Search for the cell housing the specified text and yield its [x, y] center coordinate. 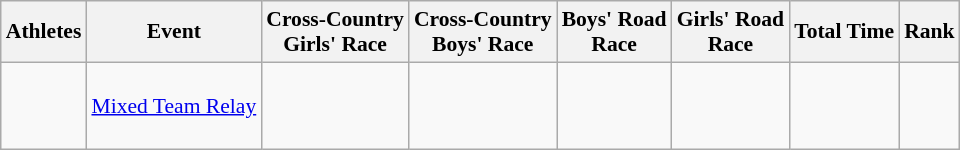
Cross-CountryBoys' Race [483, 32]
Total Time [844, 32]
Rank [930, 32]
Cross-CountryGirls' Race [335, 32]
Girls' RoadRace [730, 32]
Event [174, 32]
Boys' RoadRace [614, 32]
Athletes [44, 32]
Mixed Team Relay [174, 106]
